Capture the cell that displays the provided text and extract its [X, Y] central coordinate. 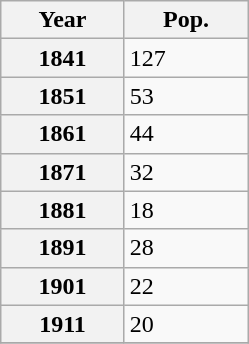
1911 [63, 324]
53 [186, 96]
20 [186, 324]
32 [186, 172]
1901 [63, 286]
28 [186, 248]
1851 [63, 96]
1881 [63, 210]
1841 [63, 58]
1861 [63, 134]
18 [186, 210]
22 [186, 286]
Year [63, 20]
127 [186, 58]
1871 [63, 172]
1891 [63, 248]
44 [186, 134]
Pop. [186, 20]
